Identify which cell holds the provided text, then report its [x, y] central coordinate. 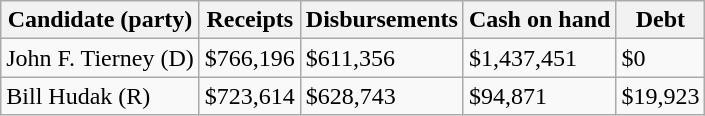
$1,437,451 [539, 58]
Receipts [250, 20]
$611,356 [382, 58]
John F. Tierney (D) [100, 58]
Candidate (party) [100, 20]
$628,743 [382, 96]
$723,614 [250, 96]
$19,923 [660, 96]
Disbursements [382, 20]
Debt [660, 20]
$0 [660, 58]
Bill Hudak (R) [100, 96]
Cash on hand [539, 20]
$766,196 [250, 58]
$94,871 [539, 96]
